Locate the cell with the specified text and output its [X, Y] center coordinate. 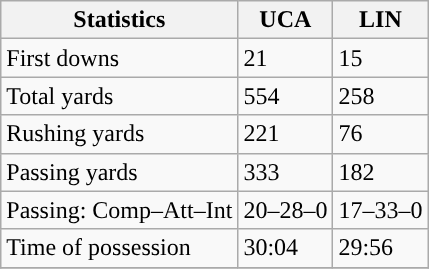
221 [286, 134]
17–33–0 [380, 210]
15 [380, 58]
Total yards [120, 96]
29:56 [380, 248]
LIN [380, 20]
Passing: Comp–Att–Int [120, 210]
182 [380, 172]
Time of possession [120, 248]
Passing yards [120, 172]
21 [286, 58]
UCA [286, 20]
76 [380, 134]
258 [380, 96]
333 [286, 172]
Rushing yards [120, 134]
30:04 [286, 248]
First downs [120, 58]
554 [286, 96]
Statistics [120, 20]
20–28–0 [286, 210]
